Identify which cell holds the provided text, then report its (X, Y) central coordinate. 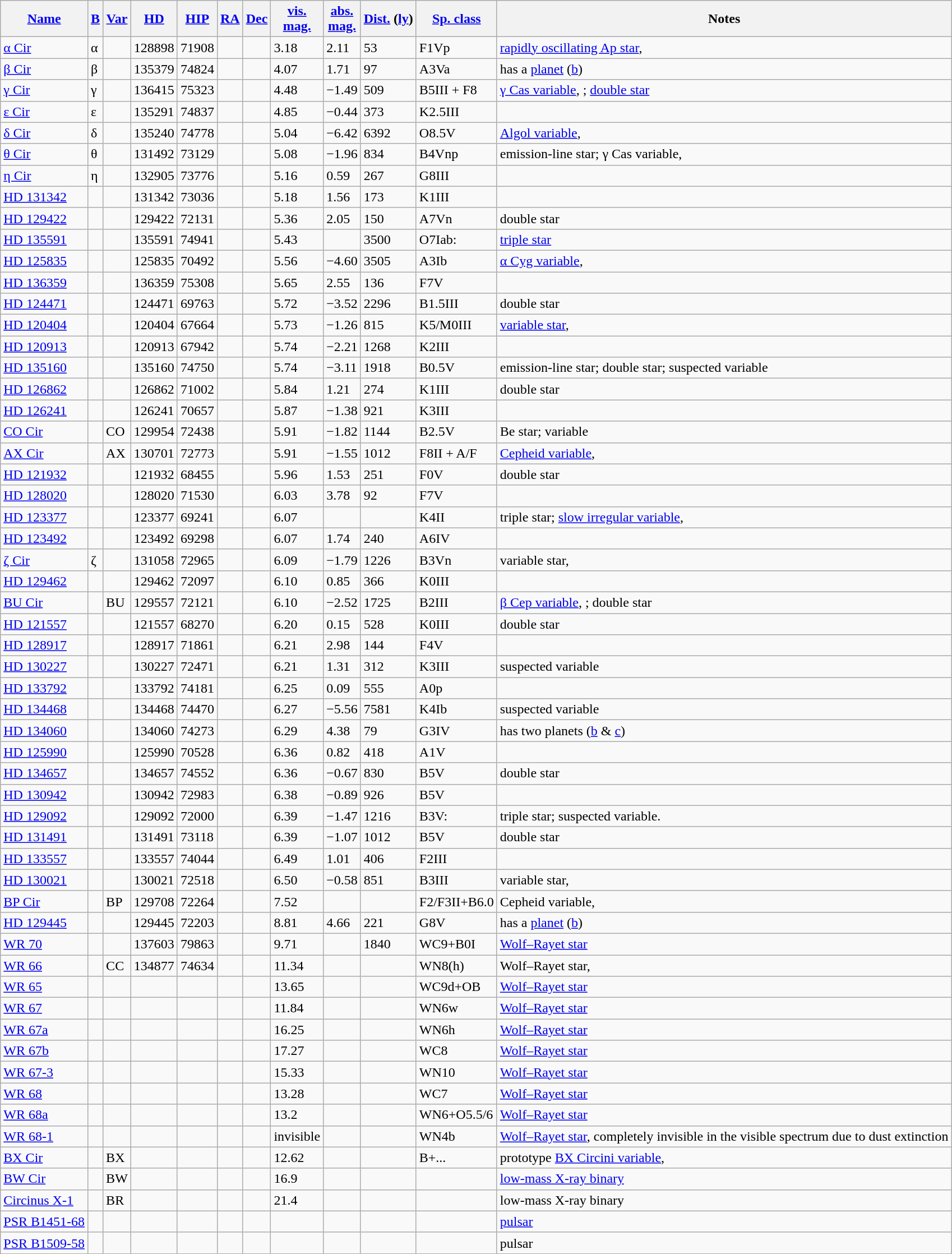
Name (44, 19)
6.20 (297, 624)
G8V (456, 923)
5.18 (297, 197)
α Cyg variable, (724, 261)
74941 (197, 239)
6.50 (297, 880)
K5/M0III (456, 325)
5.56 (297, 261)
Var (117, 19)
−1.26 (342, 325)
B4Vnp (456, 154)
5.08 (297, 154)
72438 (197, 432)
−1.55 (342, 453)
emission-line star; double star; suspected variable (724, 368)
1.01 (342, 859)
135291 (154, 112)
126241 (154, 411)
CO (117, 432)
B1.5III (456, 304)
5.43 (297, 239)
5.87 (297, 411)
79 (388, 731)
F8II + A/F (456, 453)
72518 (197, 880)
B (95, 19)
6.25 (297, 688)
B0.5V (456, 368)
74470 (197, 709)
HD 129422 (44, 218)
CC (117, 965)
WN6h (456, 1030)
555 (388, 688)
BP Cir (44, 901)
373 (388, 112)
150 (388, 218)
366 (388, 581)
5.65 (297, 282)
1268 (388, 347)
130942 (154, 795)
137603 (154, 944)
131058 (154, 560)
−3.52 (342, 304)
144 (388, 646)
4.48 (297, 90)
HD (154, 19)
73776 (197, 176)
RA (230, 19)
HIP (197, 19)
γ (95, 90)
K2III (456, 347)
68455 (197, 474)
73129 (197, 154)
1918 (388, 368)
5.73 (297, 325)
WC7 (456, 1094)
129954 (154, 432)
HD 128917 (44, 646)
9.71 (297, 944)
6.03 (297, 496)
129462 (154, 581)
133792 (154, 688)
135379 (154, 69)
A6IV (456, 538)
B5III + F8 (456, 90)
312 (388, 667)
triple star; suspected variable. (724, 816)
G8III (456, 176)
0.85 (342, 581)
−1.96 (342, 154)
0.09 (342, 688)
HD 121557 (44, 624)
δ Cir (44, 133)
−6.42 (342, 133)
HD 135160 (44, 368)
F2III (456, 859)
η (95, 176)
4.85 (297, 112)
HD 126241 (44, 411)
921 (388, 411)
72983 (197, 795)
WC9+B0I (456, 944)
75323 (197, 90)
131492 (154, 154)
5.96 (297, 474)
Algol variable, (724, 133)
53 (388, 48)
240 (388, 538)
WR 67a (44, 1030)
418 (388, 752)
71861 (197, 646)
WR 67-3 (44, 1072)
133557 (154, 859)
131491 (154, 837)
11.84 (297, 1008)
Sp. class (456, 19)
68270 (197, 624)
3.78 (342, 496)
72097 (197, 581)
70492 (197, 261)
130021 (154, 880)
−4.60 (342, 261)
β Cir (44, 69)
WN4b (456, 1136)
125990 (154, 752)
2.98 (342, 646)
129422 (154, 218)
13.65 (297, 987)
HD 126862 (44, 389)
HD 134657 (44, 773)
K4Ib (456, 709)
−1.82 (342, 432)
121557 (154, 624)
6.09 (297, 560)
131342 (154, 197)
WN6w (456, 1008)
129092 (154, 816)
135160 (154, 368)
72471 (197, 667)
−1.07 (342, 837)
−1.38 (342, 411)
926 (388, 795)
71908 (197, 48)
6.29 (297, 731)
HD 125990 (44, 752)
ε Cir (44, 112)
67942 (197, 347)
θ Cir (44, 154)
251 (388, 474)
−0.89 (342, 795)
92 (388, 496)
121932 (154, 474)
invisible (297, 1136)
has two planets (b & c) (724, 731)
Be star; variable (724, 432)
3500 (388, 239)
4.38 (342, 731)
173 (388, 197)
−1.79 (342, 560)
125835 (154, 261)
prototype BX Circini variable, (724, 1158)
K4II (456, 517)
136359 (154, 282)
130701 (154, 453)
HD 124471 (44, 304)
WR 67b (44, 1051)
0.59 (342, 176)
−0.58 (342, 880)
509 (388, 90)
74750 (197, 368)
HD 130227 (44, 667)
A3Ib (456, 261)
13.2 (297, 1115)
A3Va (456, 69)
A0p (456, 688)
HD 129462 (44, 581)
HD 133792 (44, 688)
528 (388, 624)
72264 (197, 901)
830 (388, 773)
16.9 (297, 1179)
HD 123377 (44, 517)
B2.5V (456, 432)
1216 (388, 816)
6.49 (297, 859)
WR 65 (44, 987)
69763 (197, 304)
HD 131342 (44, 197)
0.15 (342, 624)
123492 (154, 538)
1.53 (342, 474)
267 (388, 176)
74181 (197, 688)
136415 (154, 90)
67664 (197, 325)
α Cir (44, 48)
75308 (197, 282)
−1.47 (342, 816)
1226 (388, 560)
AX Cir (44, 453)
129557 (154, 602)
HD 131491 (44, 837)
79863 (197, 944)
O8.5V (456, 133)
WR 68 (44, 1094)
BW (117, 1179)
8.81 (297, 923)
71002 (197, 389)
74552 (197, 773)
13.28 (297, 1094)
BX (117, 1158)
HD 136359 (44, 282)
−3.11 (342, 368)
F4V (456, 646)
834 (388, 154)
ζ (95, 560)
−0.67 (342, 773)
129445 (154, 923)
5.84 (297, 389)
η Cir (44, 176)
BP (117, 901)
B3III (456, 880)
126862 (154, 389)
−0.44 (342, 112)
15.33 (297, 1072)
97 (388, 69)
274 (388, 389)
BX Cir (44, 1158)
1.71 (342, 69)
406 (388, 859)
WR 66 (44, 965)
1.31 (342, 667)
123377 (154, 517)
70657 (197, 411)
Dist. (ly) (388, 19)
4.66 (342, 923)
γ Cir (44, 90)
α (95, 48)
0.82 (342, 752)
HD 121932 (44, 474)
2296 (388, 304)
70528 (197, 752)
WR 70 (44, 944)
2.05 (342, 218)
δ (95, 133)
HD 129092 (44, 816)
72121 (197, 602)
73036 (197, 197)
B3Vn (456, 560)
HD 130942 (44, 795)
Notes (724, 19)
HD 125835 (44, 261)
CO Cir (44, 432)
triple star (724, 239)
2.11 (342, 48)
β (95, 69)
73118 (197, 837)
BU Cir (44, 602)
129708 (154, 901)
5.04 (297, 133)
triple star; slow irregular variable, (724, 517)
5.72 (297, 304)
WN6+O5.5/6 (456, 1115)
128917 (154, 646)
F0V (456, 474)
−2.52 (342, 602)
WR 68-1 (44, 1136)
7.52 (297, 901)
G3IV (456, 731)
HD 129445 (44, 923)
WN8(h) (456, 965)
130227 (154, 667)
851 (388, 880)
7581 (388, 709)
BR (117, 1200)
135591 (154, 239)
69298 (197, 538)
72000 (197, 816)
WR 67 (44, 1008)
71530 (197, 496)
134657 (154, 773)
HD 134468 (44, 709)
74273 (197, 731)
AX (117, 453)
5.16 (297, 176)
3.18 (297, 48)
WN10 (456, 1072)
β Cep variable, ; double star (724, 602)
PSR B1509-58 (44, 1243)
ζ Cir (44, 560)
1.56 (342, 197)
221 (388, 923)
θ (95, 154)
134468 (154, 709)
γ Cas variable, ; double star (724, 90)
−5.56 (342, 709)
135240 (154, 133)
5.36 (297, 218)
ε (95, 112)
74778 (197, 133)
1.74 (342, 538)
WC9d+OB (456, 987)
Wolf–Rayet star, (724, 965)
1840 (388, 944)
72203 (197, 923)
HD 130021 (44, 880)
HD 120913 (44, 347)
69241 (197, 517)
B+... (456, 1158)
rapidly oscillating Ap star, (724, 48)
vis.mag. (297, 19)
HD 123492 (44, 538)
HD 134060 (44, 731)
HD 128020 (44, 496)
74837 (197, 112)
17.27 (297, 1051)
6392 (388, 133)
1.21 (342, 389)
134877 (154, 965)
132905 (154, 176)
1725 (388, 602)
128020 (154, 496)
12.62 (297, 1158)
134060 (154, 731)
3505 (388, 261)
A7Vn (456, 218)
PSR B1451-68 (44, 1221)
Dec (257, 19)
WC8 (456, 1051)
HD 133557 (44, 859)
HD 120404 (44, 325)
−1.49 (342, 90)
abs.mag. (342, 19)
136 (388, 282)
1144 (388, 432)
WR 68a (44, 1115)
2.55 (342, 282)
72773 (197, 453)
HD 135591 (44, 239)
74634 (197, 965)
A1V (456, 752)
72965 (197, 560)
120913 (154, 347)
11.34 (297, 965)
124471 (154, 304)
16.25 (297, 1030)
21.4 (297, 1200)
F2/F3II+B6.0 (456, 901)
BW Cir (44, 1179)
128898 (154, 48)
74044 (197, 859)
815 (388, 325)
72131 (197, 218)
Wolf–Rayet star, completely invisible in the visible spectrum due to dust extinction (724, 1136)
F1Vp (456, 48)
Circinus X-1 (44, 1200)
−2.21 (342, 347)
6.38 (297, 795)
4.07 (297, 69)
O7Iab: (456, 239)
74824 (197, 69)
6.27 (297, 709)
BU (117, 602)
emission-line star; γ Cas variable, (724, 154)
K2.5III (456, 112)
B3V: (456, 816)
B2III (456, 602)
120404 (154, 325)
